Find where the given text appears and provide that cell's center as (X, Y) coordinate. 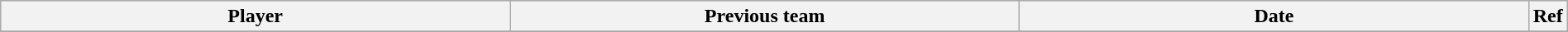
Player (256, 16)
Date (1274, 16)
Previous team (765, 16)
Ref (1548, 16)
